For the text-containing cell, return its midpoint in [X, Y] coordinate format. 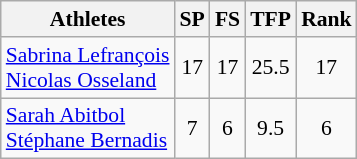
Sabrina LefrançoisNicolas Osseland [88, 68]
FS [228, 19]
Athletes [88, 19]
Sarah AbitbolStéphane Bernadis [88, 128]
7 [192, 128]
Rank [326, 19]
TFP [270, 19]
SP [192, 19]
25.5 [270, 68]
9.5 [270, 128]
